Output the (x, y) coordinate of the center of the cell containing the given text.  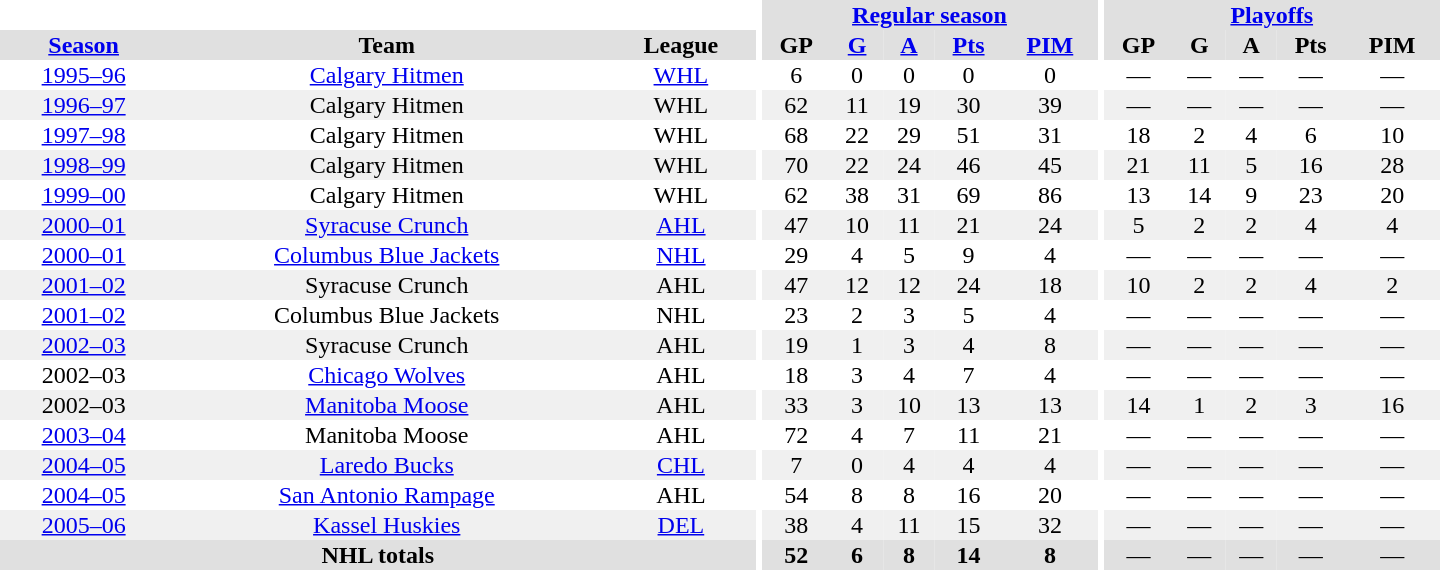
45 (1050, 165)
51 (968, 135)
Team (386, 45)
86 (1050, 195)
Chicago Wolves (386, 375)
DEL (680, 525)
Season (84, 45)
Regular season (929, 15)
39 (1050, 105)
2005–06 (84, 525)
70 (796, 165)
NHL totals (378, 555)
Laredo Bucks (386, 465)
1999–00 (84, 195)
30 (968, 105)
15 (968, 525)
46 (968, 165)
68 (796, 135)
33 (796, 405)
69 (968, 195)
1995–96 (84, 75)
San Antonio Rampage (386, 495)
72 (796, 435)
League (680, 45)
1997–98 (84, 135)
CHL (680, 465)
54 (796, 495)
52 (796, 555)
2003–04 (84, 435)
1996–97 (84, 105)
1998–99 (84, 165)
32 (1050, 525)
28 (1392, 165)
Playoffs (1272, 15)
Kassel Huskies (386, 525)
